Determine the [X, Y] coordinate at the center of the cell enclosing the given text.  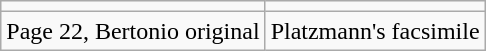
Page 22, Bertonio original [133, 31]
Platzmann's facsimile [375, 31]
